Extract the [x, y] coordinate from the center of the cell holding the provided text.  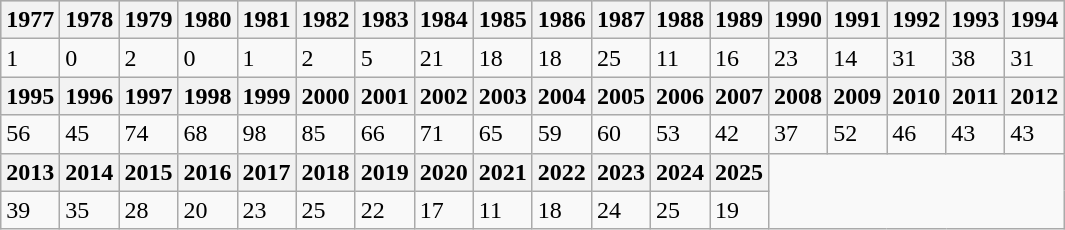
1991 [858, 20]
1985 [502, 20]
5 [384, 58]
21 [444, 58]
2023 [620, 172]
2013 [30, 172]
71 [444, 134]
14 [858, 58]
2005 [620, 96]
1978 [90, 20]
2003 [502, 96]
1987 [620, 20]
1989 [740, 20]
2014 [90, 172]
38 [976, 58]
35 [90, 210]
2000 [326, 96]
17 [444, 210]
2012 [1034, 96]
74 [148, 134]
1996 [90, 96]
2008 [798, 96]
52 [858, 134]
2007 [740, 96]
37 [798, 134]
2006 [680, 96]
98 [266, 134]
19 [740, 210]
1990 [798, 20]
1997 [148, 96]
65 [502, 134]
24 [620, 210]
1982 [326, 20]
56 [30, 134]
1980 [208, 20]
28 [148, 210]
2018 [326, 172]
22 [384, 210]
68 [208, 134]
1983 [384, 20]
1992 [916, 20]
59 [562, 134]
2024 [680, 172]
2016 [208, 172]
2020 [444, 172]
53 [680, 134]
2009 [858, 96]
2011 [976, 96]
1977 [30, 20]
42 [740, 134]
85 [326, 134]
1999 [266, 96]
2010 [916, 96]
2019 [384, 172]
1998 [208, 96]
1993 [976, 20]
1981 [266, 20]
1984 [444, 20]
66 [384, 134]
46 [916, 134]
1994 [1034, 20]
1988 [680, 20]
2021 [502, 172]
39 [30, 210]
2025 [740, 172]
60 [620, 134]
45 [90, 134]
2002 [444, 96]
2017 [266, 172]
1986 [562, 20]
2022 [562, 172]
2015 [148, 172]
2004 [562, 96]
1995 [30, 96]
16 [740, 58]
2001 [384, 96]
1979 [148, 20]
20 [208, 210]
